Output the (X, Y) coordinate of the center of the cell containing the given text.  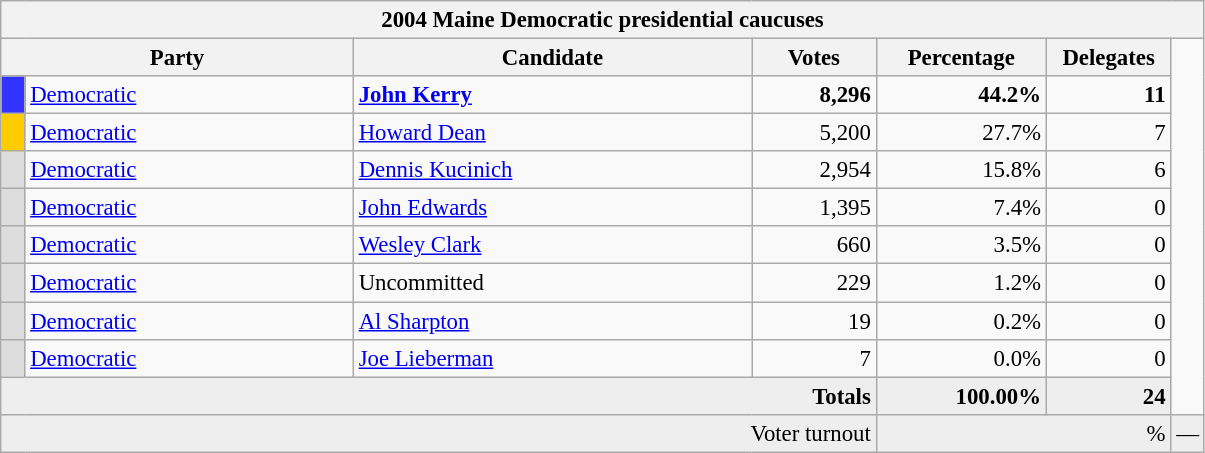
44.2% (961, 95)
1.2% (961, 283)
Totals (438, 396)
1,395 (814, 208)
Votes (814, 58)
2,954 (814, 170)
Delegates (1108, 58)
3.5% (961, 245)
Wesley Clark (552, 245)
— (1188, 433)
John Kerry (552, 95)
2004 Maine Democratic presidential caucuses (603, 20)
100.00% (961, 396)
15.8% (961, 170)
8,296 (814, 95)
% (1024, 433)
John Edwards (552, 208)
7.4% (961, 208)
Party (178, 58)
660 (814, 245)
27.7% (961, 133)
11 (1108, 95)
Voter turnout (438, 433)
Al Sharpton (552, 321)
0.2% (961, 321)
Percentage (961, 58)
Uncommitted (552, 283)
24 (1108, 396)
229 (814, 283)
Joe Lieberman (552, 358)
Dennis Kucinich (552, 170)
6 (1108, 170)
Howard Dean (552, 133)
0.0% (961, 358)
5,200 (814, 133)
19 (814, 321)
Candidate (552, 58)
